Pinpoint the cell where the given text exists, returning its [X, Y] midpoint coordinate. 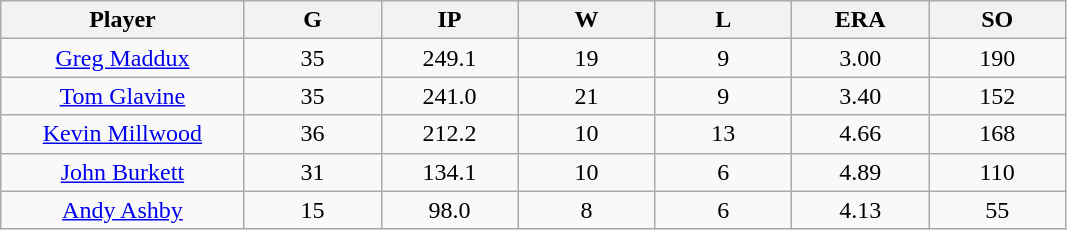
ERA [860, 20]
15 [312, 210]
98.0 [450, 210]
3.40 [860, 96]
152 [998, 96]
110 [998, 172]
Player [122, 20]
21 [586, 96]
Greg Maddux [122, 58]
Tom Glavine [122, 96]
W [586, 20]
13 [724, 134]
212.2 [450, 134]
IP [450, 20]
4.89 [860, 172]
134.1 [450, 172]
4.13 [860, 210]
249.1 [450, 58]
G [312, 20]
31 [312, 172]
241.0 [450, 96]
8 [586, 210]
55 [998, 210]
Andy Ashby [122, 210]
Kevin Millwood [122, 134]
John Burkett [122, 172]
L [724, 20]
3.00 [860, 58]
190 [998, 58]
36 [312, 134]
SO [998, 20]
168 [998, 134]
4.66 [860, 134]
19 [586, 58]
